Determine the [X, Y] coordinate at the center of the cell enclosing the given text.  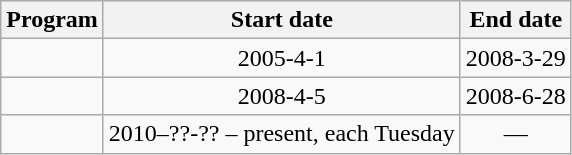
Start date [282, 20]
2008-4-5 [282, 96]
2008-6-28 [516, 96]
End date [516, 20]
2010–??-?? – present, each Tuesday [282, 134]
2008-3-29 [516, 58]
2005-4-1 [282, 58]
Program [52, 20]
— [516, 134]
